Extract the [X, Y] coordinate from the center of the cell holding the provided text.  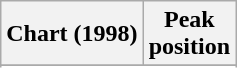
Chart (1998) [72, 34]
Peakposition [189, 34]
